Return the [x, y] coordinate for the center point of the cell that contains the specified text.  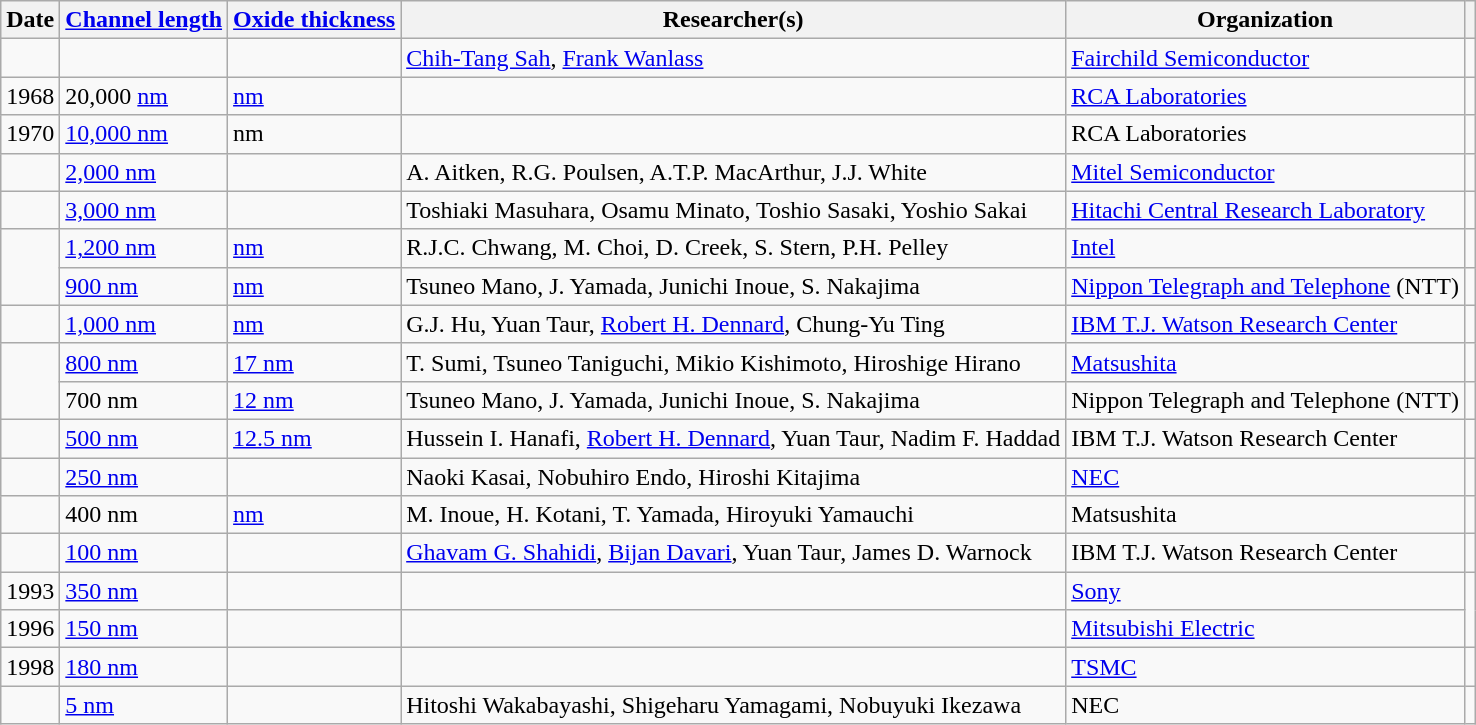
A. Aitken, R.G. Poulsen, A.T.P. MacArthur, J.J. White [734, 172]
180 nm [144, 667]
400 nm [144, 515]
G.J. Hu, Yuan Taur, Robert H. Dennard, Chung-Yu Ting [734, 324]
12 nm [314, 400]
3,000 nm [144, 210]
Researcher(s) [734, 20]
1,000 nm [144, 324]
Hussein I. Hanafi, Robert H. Dennard, Yuan Taur, Nadim F. Haddad [734, 438]
100 nm [144, 553]
Hitachi Central Research Laboratory [1266, 210]
12.5 nm [314, 438]
1970 [30, 134]
900 nm [144, 286]
1996 [30, 629]
2,000 nm [144, 172]
10,000 nm [144, 134]
Hitoshi Wakabayashi, Shigeharu Yamagami, Nobuyuki Ikezawa [734, 705]
Fairchild Semiconductor [1266, 58]
1998 [30, 667]
Organization [1266, 20]
Naoki Kasai, Nobuhiro Endo, Hiroshi Kitajima [734, 477]
150 nm [144, 629]
1993 [30, 591]
350 nm [144, 591]
Channel length [144, 20]
Sony [1266, 591]
1968 [30, 96]
Intel [1266, 248]
T. Sumi, Tsuneo Taniguchi, Mikio Kishimoto, Hiroshige Hirano [734, 362]
R.J.C. Chwang, M. Choi, D. Creek, S. Stern, P.H. Pelley [734, 248]
Ghavam G. Shahidi, Bijan Davari, Yuan Taur, James D. Warnock [734, 553]
5 nm [144, 705]
500 nm [144, 438]
Mitel Semiconductor [1266, 172]
Mitsubishi Electric [1266, 629]
20,000 nm [144, 96]
Toshiaki Masuhara, Osamu Minato, Toshio Sasaki, Yoshio Sakai [734, 210]
250 nm [144, 477]
Date [30, 20]
TSMC [1266, 667]
700 nm [144, 400]
1,200 nm [144, 248]
17 nm [314, 362]
800 nm [144, 362]
Chih-Tang Sah, Frank Wanlass [734, 58]
Oxide thickness [314, 20]
M. Inoue, H. Kotani, T. Yamada, Hiroyuki Yamauchi [734, 515]
